Return [x, y] of the center of cell containing provided text 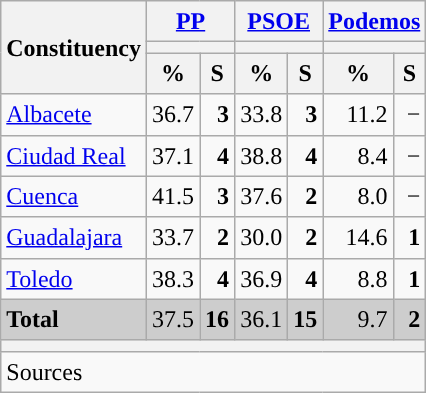
Guadalajara [74, 238]
Podemos [374, 22]
PSOE [279, 22]
8.4 [358, 156]
PP [190, 22]
Sources [214, 372]
36.1 [262, 320]
33.7 [172, 238]
38.8 [262, 156]
16 [218, 320]
Constituency [74, 48]
Cuenca [74, 196]
36.7 [172, 114]
8.8 [358, 278]
Toledo [74, 278]
37.5 [172, 320]
8.0 [358, 196]
14.6 [358, 238]
15 [306, 320]
38.3 [172, 278]
37.6 [262, 196]
Ciudad Real [74, 156]
9.7 [358, 320]
Total [74, 320]
41.5 [172, 196]
Albacete [74, 114]
33.8 [262, 114]
30.0 [262, 238]
37.1 [172, 156]
11.2 [358, 114]
36.9 [262, 278]
